Extract the [x, y] coordinate from the center of the cell holding the provided text.  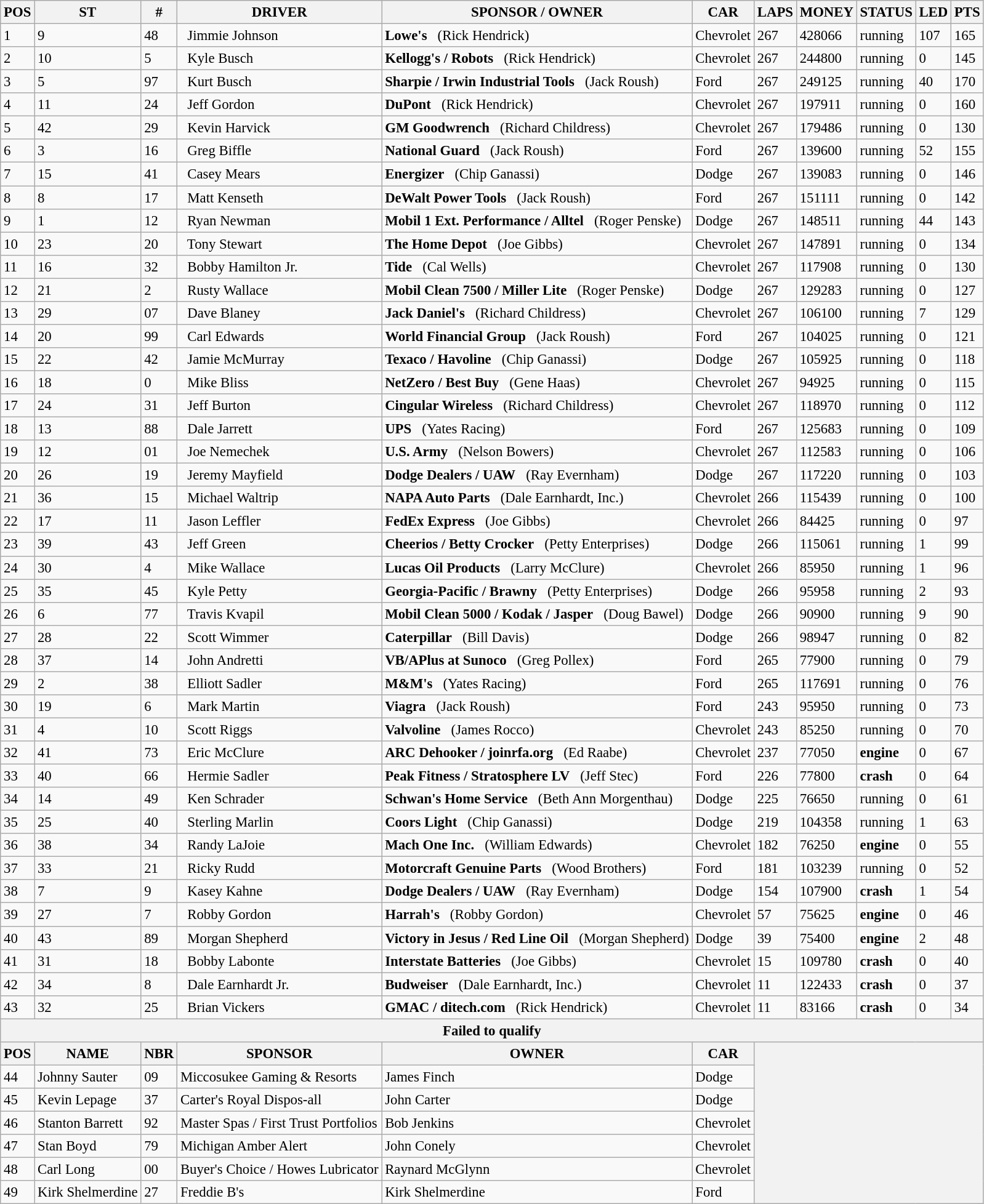
226 [775, 776]
76650 [826, 799]
197911 [826, 105]
77900 [826, 660]
STATUS [886, 12]
Casey Mears [280, 174]
Bobby Labonte [280, 961]
Caterpillar (Bill Davis) [537, 637]
225 [775, 799]
105925 [826, 359]
148511 [826, 220]
Carl Long [87, 1170]
Kellogg's / Robots (Rick Hendrick) [537, 58]
107900 [826, 892]
154 [775, 892]
Mark Martin [280, 707]
01 [159, 452]
90900 [826, 614]
89 [159, 938]
LAPS [775, 12]
Kevin Harvick [280, 128]
104025 [826, 336]
M&M's (Yates Racing) [537, 683]
139083 [826, 174]
# [159, 12]
121 [967, 336]
Motorcraft Genuine Parts (Wood Brothers) [537, 869]
Failed to qualify [492, 1030]
75625 [826, 915]
237 [775, 753]
ST [87, 12]
Bobby Hamilton Jr. [280, 267]
155 [967, 151]
Joe Nemechek [280, 452]
Dave Blaney [280, 313]
244800 [826, 58]
55 [967, 845]
Michael Waltrip [280, 498]
DRIVER [280, 12]
Eric McClure [280, 753]
Raynard McGlynn [537, 1170]
Michigan Amber Alert [280, 1146]
Peak Fitness / Stratosphere LV (Jeff Stec) [537, 776]
109 [967, 429]
07 [159, 313]
OWNER [537, 1054]
219 [775, 822]
129 [967, 313]
LED [934, 12]
ARC Dehooker / joinrfa.org (Ed Raabe) [537, 753]
Valvoline (James Rocco) [537, 729]
Lowe's (Rick Hendrick) [537, 36]
93 [967, 591]
Greg Biffle [280, 151]
92 [159, 1123]
104358 [826, 822]
The Home Depot (Joe Gibbs) [537, 244]
76250 [826, 845]
112 [967, 406]
Dale Jarrett [280, 429]
MONEY [826, 12]
DeWalt Power Tools (Jack Roush) [537, 198]
Matt Kenseth [280, 198]
Jeff Burton [280, 406]
Master Spas / First Trust Portfolios [280, 1123]
57 [775, 915]
John Andretti [280, 660]
Victory in Jesus / Red Line Oil (Morgan Shepherd) [537, 938]
Mobil Clean 5000 / Kodak / Jasper (Doug Bawel) [537, 614]
115061 [826, 545]
Kyle Petty [280, 591]
170 [967, 82]
Mach One Inc. (William Edwards) [537, 845]
SPONSOR / OWNER [537, 12]
National Guard (Jack Roush) [537, 151]
U.S. Army (Nelson Bowers) [537, 452]
09 [159, 1077]
90 [967, 614]
Mike Wallace [280, 568]
63 [967, 822]
Randy LaJoie [280, 845]
61 [967, 799]
118 [967, 359]
115 [967, 382]
Mike Bliss [280, 382]
77 [159, 614]
122433 [826, 984]
UPS (Yates Racing) [537, 429]
GM Goodwrench (Richard Childress) [537, 128]
117908 [826, 267]
NetZero / Best Buy (Gene Haas) [537, 382]
Harrah's (Robby Gordon) [537, 915]
Brian Vickers [280, 1007]
182 [775, 845]
Kasey Kahne [280, 892]
Kurt Busch [280, 82]
GMAC / ditech.com (Rick Hendrick) [537, 1007]
54 [967, 892]
85950 [826, 568]
125683 [826, 429]
100 [967, 498]
Elliott Sadler [280, 683]
Dale Earnhardt Jr. [280, 984]
66 [159, 776]
Lucas Oil Products (Larry McClure) [537, 568]
Texaco / Havoline (Chip Ganassi) [537, 359]
Ricky Rudd [280, 869]
82 [967, 637]
Cingular Wireless (Richard Childress) [537, 406]
147891 [826, 244]
Bob Jenkins [537, 1123]
Carter's Royal Dispos-all [280, 1100]
Ryan Newman [280, 220]
75400 [826, 938]
77050 [826, 753]
139600 [826, 151]
181 [775, 869]
Miccosukee Gaming & Resorts [280, 1077]
165 [967, 36]
109780 [826, 961]
88 [159, 429]
70 [967, 729]
Tony Stewart [280, 244]
Johnny Sauter [87, 1077]
85250 [826, 729]
Schwan's Home Service (Beth Ann Morgenthau) [537, 799]
Jeremy Mayfield [280, 475]
134 [967, 244]
Hermie Sadler [280, 776]
Scott Wimmer [280, 637]
76 [967, 683]
Stanton Barrett [87, 1123]
142 [967, 198]
Mobil 1 Ext. Performance / Alltel (Roger Penske) [537, 220]
179486 [826, 128]
127 [967, 290]
Buyer's Choice / Howes Lubricator [280, 1170]
67 [967, 753]
143 [967, 220]
77800 [826, 776]
84425 [826, 521]
Kevin Lepage [87, 1100]
47 [17, 1146]
160 [967, 105]
Morgan Shepherd [280, 938]
106100 [826, 313]
Cheerios / Betty Crocker (Petty Enterprises) [537, 545]
John Conely [537, 1146]
00 [159, 1170]
146 [967, 174]
117220 [826, 475]
NAPA Auto Parts (Dale Earnhardt, Inc.) [537, 498]
145 [967, 58]
Budweiser (Dale Earnhardt, Inc.) [537, 984]
129283 [826, 290]
Jason Leffler [280, 521]
Rusty Wallace [280, 290]
Jeff Gordon [280, 105]
Jeff Green [280, 545]
NAME [87, 1054]
249125 [826, 82]
Carl Edwards [280, 336]
112583 [826, 452]
428066 [826, 36]
107 [934, 36]
Sterling Marlin [280, 822]
World Financial Group (Jack Roush) [537, 336]
Georgia-Pacific / Brawny (Petty Enterprises) [537, 591]
Tide (Cal Wells) [537, 267]
118970 [826, 406]
Ken Schrader [280, 799]
103 [967, 475]
117691 [826, 683]
Jimmie Johnson [280, 36]
Jack Daniel's (Richard Childress) [537, 313]
Freddie B's [280, 1192]
Mobil Clean 7500 / Miller Lite (Roger Penske) [537, 290]
Energizer (Chip Ganassi) [537, 174]
Jamie McMurray [280, 359]
NBR [159, 1054]
106 [967, 452]
Scott Riggs [280, 729]
103239 [826, 869]
115439 [826, 498]
PTS [967, 12]
Kyle Busch [280, 58]
151111 [826, 198]
VB/APlus at Sunoco (Greg Pollex) [537, 660]
Interstate Batteries (Joe Gibbs) [537, 961]
John Carter [537, 1100]
DuPont (Rick Hendrick) [537, 105]
Sharpie / Irwin Industrial Tools (Jack Roush) [537, 82]
95958 [826, 591]
98947 [826, 637]
64 [967, 776]
96 [967, 568]
95950 [826, 707]
Travis Kvapil [280, 614]
SPONSOR [280, 1054]
Robby Gordon [280, 915]
Coors Light (Chip Ganassi) [537, 822]
94925 [826, 382]
Viagra (Jack Roush) [537, 707]
FedEx Express (Joe Gibbs) [537, 521]
James Finch [537, 1077]
83166 [826, 1007]
Stan Boyd [87, 1146]
